Determine the (X, Y) coordinate at the center of the cell enclosing the given text.  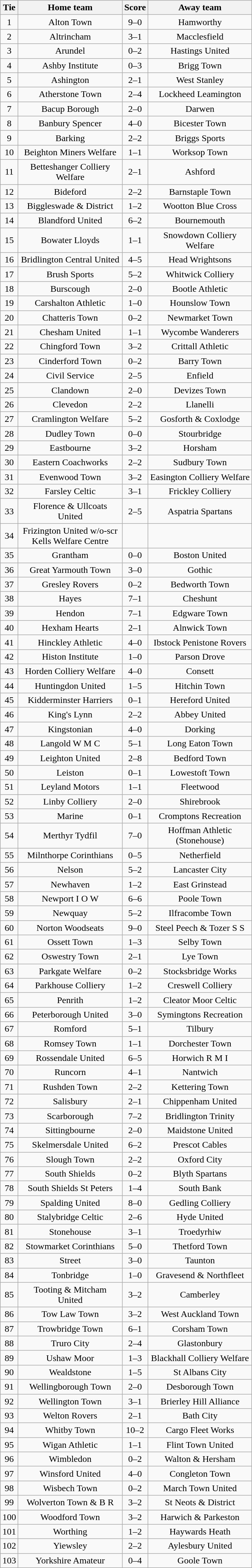
74 (9, 1130)
6–6 (135, 898)
Romford (70, 1029)
Stocksbridge Works (200, 971)
Burscough (70, 289)
Boston United (200, 555)
Llanelli (200, 404)
Cinderford Town (70, 361)
Eastern Coachworks (70, 463)
Frickley Colliery (200, 491)
94 (9, 1430)
Long Eaton Town (200, 744)
10 (9, 152)
Fleetwood (200, 787)
Bedworth Town (200, 584)
2 (9, 37)
Bacup Borough (70, 109)
Horden Colliery Welfare (70, 671)
103 (9, 1560)
Taunton (200, 1261)
102 (9, 1546)
Leyland Motors (70, 787)
Darwen (200, 109)
Easington Colliery Welfare (200, 477)
Bideford (70, 191)
49 (9, 758)
Dorchester Town (200, 1043)
51 (9, 787)
St Neots & District (200, 1503)
Hyde United (200, 1217)
0–3 (135, 65)
Netherfield (200, 855)
Truro City (70, 1343)
Bridlington Central United (70, 260)
Corsham Town (200, 1329)
Enfield (200, 375)
Camberley (200, 1295)
Cheshunt (200, 599)
0–5 (135, 855)
Scarborough (70, 1116)
7–0 (135, 835)
53 (9, 816)
Aylesbury United (200, 1546)
Carshalton Athletic (70, 303)
98 (9, 1488)
Wigan Athletic (70, 1445)
30 (9, 463)
Wellington Town (70, 1401)
17 (9, 274)
Beighton Miners Welfare (70, 152)
Tooting & Mitcham United (70, 1295)
95 (9, 1445)
12 (9, 191)
Tilbury (200, 1029)
7–2 (135, 1116)
Spalding United (70, 1203)
Home team (70, 8)
Arundel (70, 51)
Harwich & Parkeston (200, 1517)
Poole Town (200, 898)
Worthing (70, 1531)
72 (9, 1101)
69 (9, 1058)
Ashford (200, 172)
Worksop Town (200, 152)
Peterborough United (70, 1015)
43 (9, 671)
Stourbridge (200, 433)
50 (9, 773)
Sudbury Town (200, 463)
Trowbridge Town (70, 1329)
Cramlington Welfare (70, 419)
Grantham (70, 555)
Alnwick Town (200, 628)
St Albans City (200, 1372)
83 (9, 1261)
64 (9, 986)
Altrincham (70, 37)
0–4 (135, 1560)
96 (9, 1459)
Score (135, 8)
Leighton United (70, 758)
Bridlington Trinity (200, 1116)
Woodford Town (70, 1517)
Cleator Moor Celtic (200, 1000)
91 (9, 1387)
31 (9, 477)
Horsham (200, 448)
Blackhall Colliery Welfare (200, 1358)
97 (9, 1474)
Slough Town (70, 1159)
92 (9, 1401)
Yorkshire Amateur (70, 1560)
Ashby Institute (70, 65)
70 (9, 1072)
67 (9, 1029)
Hereford United (200, 700)
47 (9, 729)
15 (9, 240)
Frizington United w/o-scr Kells Welfare Centre (70, 536)
20 (9, 318)
Ashington (70, 80)
60 (9, 928)
37 (9, 584)
Atherstone Town (70, 94)
34 (9, 536)
2–8 (135, 758)
Yiewsley (70, 1546)
Bath City (200, 1416)
Congleton Town (200, 1474)
Newport I O W (70, 898)
Barnstaple Town (200, 191)
Snowdown Colliery Welfare (200, 240)
Briggs Sports (200, 138)
Brush Sports (70, 274)
24 (9, 375)
6 (9, 94)
79 (9, 1203)
Aspatria Spartans (200, 511)
54 (9, 835)
Bootle Athletic (200, 289)
40 (9, 628)
Oxford City (200, 1159)
13 (9, 206)
Brierley Hill Alliance (200, 1401)
Eastbourne (70, 448)
45 (9, 700)
Salisbury (70, 1101)
Wealdstone (70, 1372)
Street (70, 1261)
Penrith (70, 1000)
82 (9, 1246)
85 (9, 1295)
3 (9, 51)
Shirebrook (200, 801)
Winsford United (70, 1474)
Nantwich (200, 1072)
41 (9, 642)
South Shields St Peters (70, 1188)
5–0 (135, 1246)
29 (9, 448)
Wootton Blue Cross (200, 206)
Merthyr Tydfil (70, 835)
Hinckley Athletic (70, 642)
Ilfracombe Town (200, 913)
Hamworthy (200, 22)
Glastonbury (200, 1343)
Creswell Colliery (200, 986)
Gresley Rovers (70, 584)
Devizes Town (200, 390)
Flint Town United (200, 1445)
68 (9, 1043)
23 (9, 361)
2–6 (135, 1217)
57 (9, 884)
Chesham United (70, 332)
27 (9, 419)
Parkgate Welfare (70, 971)
73 (9, 1116)
Histon Institute (70, 657)
Tow Law Town (70, 1314)
4 (9, 65)
Parson Drove (200, 657)
8–0 (135, 1203)
Romsey Town (70, 1043)
Horwich R M I (200, 1058)
Barking (70, 138)
8 (9, 123)
Hexham Hearts (70, 628)
Linby Colliery (70, 801)
Gothic (200, 570)
101 (9, 1531)
Ushaw Moor (70, 1358)
63 (9, 971)
75 (9, 1145)
56 (9, 870)
Wisbech Town (70, 1488)
Kingstonian (70, 729)
Ossett Town (70, 942)
Hitchin Town (200, 686)
32 (9, 491)
Hastings United (200, 51)
Evenwood Town (70, 477)
Stalybridge Celtic (70, 1217)
Gosforth & Coxlodge (200, 419)
Stonehouse (70, 1232)
4–5 (135, 260)
Marine (70, 816)
Sittingbourne (70, 1130)
55 (9, 855)
Nelson (70, 870)
66 (9, 1015)
Symingtons Recreation (200, 1015)
Consett (200, 671)
22 (9, 347)
Cargo Fleet Works (200, 1430)
Kidderminster Harriers (70, 700)
Desborough Town (200, 1387)
Oswestry Town (70, 957)
Rossendale United (70, 1058)
Hounslow Town (200, 303)
Hayes (70, 599)
Crittall Athletic (200, 347)
78 (9, 1188)
36 (9, 570)
West Stanley (200, 80)
25 (9, 390)
Betteshanger Colliery Welfare (70, 172)
59 (9, 913)
86 (9, 1314)
71 (9, 1087)
21 (9, 332)
Clevedon (70, 404)
Milnthorpe Corinthians (70, 855)
35 (9, 555)
Wycombe Wanderers (200, 332)
Alton Town (70, 22)
Ibstock Penistone Rovers (200, 642)
Lockheed Leamington (200, 94)
42 (9, 657)
Tie (9, 8)
Leiston (70, 773)
King's Lynn (70, 715)
Parkhouse Colliery (70, 986)
77 (9, 1174)
Away team (200, 8)
Chippenham United (200, 1101)
South Shields (70, 1174)
44 (9, 686)
9 (9, 138)
11 (9, 172)
90 (9, 1372)
Biggleswade & District (70, 206)
Head Wrightsons (200, 260)
33 (9, 511)
Abbey United (200, 715)
Dorking (200, 729)
Kettering Town (200, 1087)
46 (9, 715)
Lowestoft Town (200, 773)
89 (9, 1358)
4–1 (135, 1072)
19 (9, 303)
East Grinstead (200, 884)
Chatteris Town (70, 318)
48 (9, 744)
5 (9, 80)
Runcorn (70, 1072)
93 (9, 1416)
Hendon (70, 613)
Whitby Town (70, 1430)
Newmarket Town (200, 318)
Bournemouth (200, 221)
Bicester Town (200, 123)
62 (9, 957)
38 (9, 599)
Langold W M C (70, 744)
61 (9, 942)
1–4 (135, 1188)
52 (9, 801)
Edgware Town (200, 613)
Brigg Town (200, 65)
Welton Rovers (70, 1416)
Blyth Spartans (200, 1174)
Newquay (70, 913)
Wimbledon (70, 1459)
Thetford Town (200, 1246)
South Bank (200, 1188)
6–1 (135, 1329)
Hoffman Athletic (Stonehouse) (200, 835)
58 (9, 898)
Wellingborough Town (70, 1387)
87 (9, 1329)
Farsley Celtic (70, 491)
88 (9, 1343)
Florence & Ullcoats United (70, 511)
Tonbridge (70, 1275)
16 (9, 260)
10–2 (135, 1430)
Prescot Cables (200, 1145)
39 (9, 613)
1 (9, 22)
81 (9, 1232)
Chingford Town (70, 347)
Lye Town (200, 957)
65 (9, 1000)
99 (9, 1503)
Wolverton Town & B R (70, 1503)
Clandown (70, 390)
28 (9, 433)
Blandford United (70, 221)
Gedling Colliery (200, 1203)
Bowater Lloyds (70, 240)
26 (9, 404)
Maidstone United (200, 1130)
Troedyrhiw (200, 1232)
Barry Town (200, 361)
Norton Woodseats (70, 928)
Stowmarket Corinthians (70, 1246)
Rushden Town (70, 1087)
Steel Peech & Tozer S S (200, 928)
Haywards Heath (200, 1531)
18 (9, 289)
Gravesend & Northfleet (200, 1275)
6–5 (135, 1058)
Cromptons Recreation (200, 816)
Newhaven (70, 884)
Great Yarmouth Town (70, 570)
Lancaster City (200, 870)
March Town United (200, 1488)
7 (9, 109)
Banbury Spencer (70, 123)
80 (9, 1217)
Macclesfield (200, 37)
Dudley Town (70, 433)
Skelmersdale United (70, 1145)
100 (9, 1517)
84 (9, 1275)
Civil Service (70, 375)
Bedford Town (200, 758)
Goole Town (200, 1560)
Huntingdon United (70, 686)
14 (9, 221)
Walton & Hersham (200, 1459)
Selby Town (200, 942)
West Auckland Town (200, 1314)
Whitwick Colliery (200, 274)
76 (9, 1159)
